Identify which cell holds the provided text, then report its [X, Y] central coordinate. 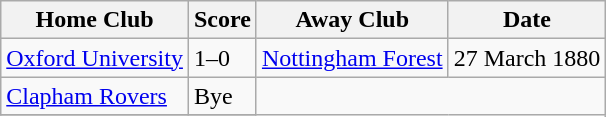
27 March 1880 [527, 58]
Nottingham Forest [352, 58]
Oxford University [95, 58]
Clapham Rovers [95, 96]
Score [222, 20]
Date [527, 20]
Away Club [352, 20]
Home Club [95, 20]
Bye [222, 96]
1–0 [222, 58]
